Identify which cell holds the provided text, then report its [X, Y] central coordinate. 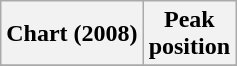
Peakposition [189, 34]
Chart (2008) [72, 34]
